Find where the given text appears and provide that cell's center as [x, y] coordinate. 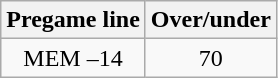
Pregame line [74, 20]
Over/under [210, 20]
MEM –14 [74, 58]
70 [210, 58]
